For the text-containing cell, return its midpoint in (x, y) coordinate format. 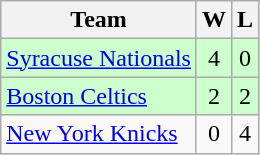
L (244, 20)
Team (99, 20)
New York Knicks (99, 134)
W (214, 20)
Syracuse Nationals (99, 58)
Boston Celtics (99, 96)
